Output the [X, Y] coordinate of the center of the cell containing the given text.  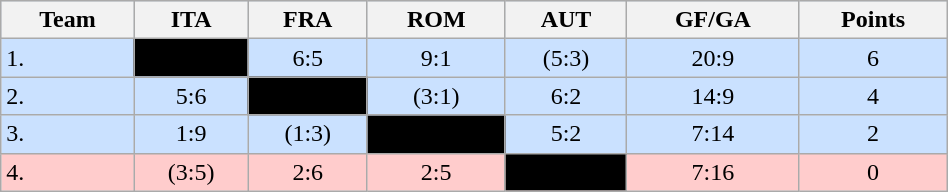
2 [873, 134]
7:14 [713, 134]
4 [873, 96]
2. [68, 96]
6:2 [566, 96]
9:1 [436, 58]
4. [68, 172]
ROM [436, 20]
3. [68, 134]
6 [873, 58]
5:6 [191, 96]
Points [873, 20]
6:5 [308, 58]
(1:3) [308, 134]
2:5 [436, 172]
Team [68, 20]
(3:5) [191, 172]
1. [68, 58]
AUT [566, 20]
20:9 [713, 58]
ITA [191, 20]
GF/GA [713, 20]
0 [873, 172]
2:6 [308, 172]
1:9 [191, 134]
FRA [308, 20]
(5:3) [566, 58]
14:9 [713, 96]
7:16 [713, 172]
5:2 [566, 134]
(3:1) [436, 96]
